From the cell containing the given text, extract its center point as (X, Y) coordinate. 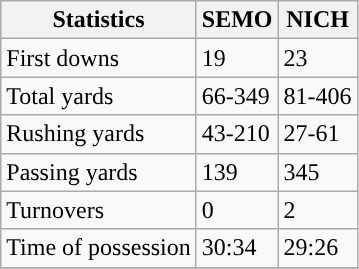
Passing yards (99, 172)
29:26 (318, 248)
43-210 (237, 134)
139 (237, 172)
Rushing yards (99, 134)
66-349 (237, 96)
19 (237, 58)
SEMO (237, 20)
First downs (99, 58)
Statistics (99, 20)
NICH (318, 20)
2 (318, 210)
81-406 (318, 96)
Total yards (99, 96)
23 (318, 58)
0 (237, 210)
30:34 (237, 248)
27-61 (318, 134)
Turnovers (99, 210)
Time of possession (99, 248)
345 (318, 172)
